Provide the [X, Y] coordinate of the cell's center where the given text is located.  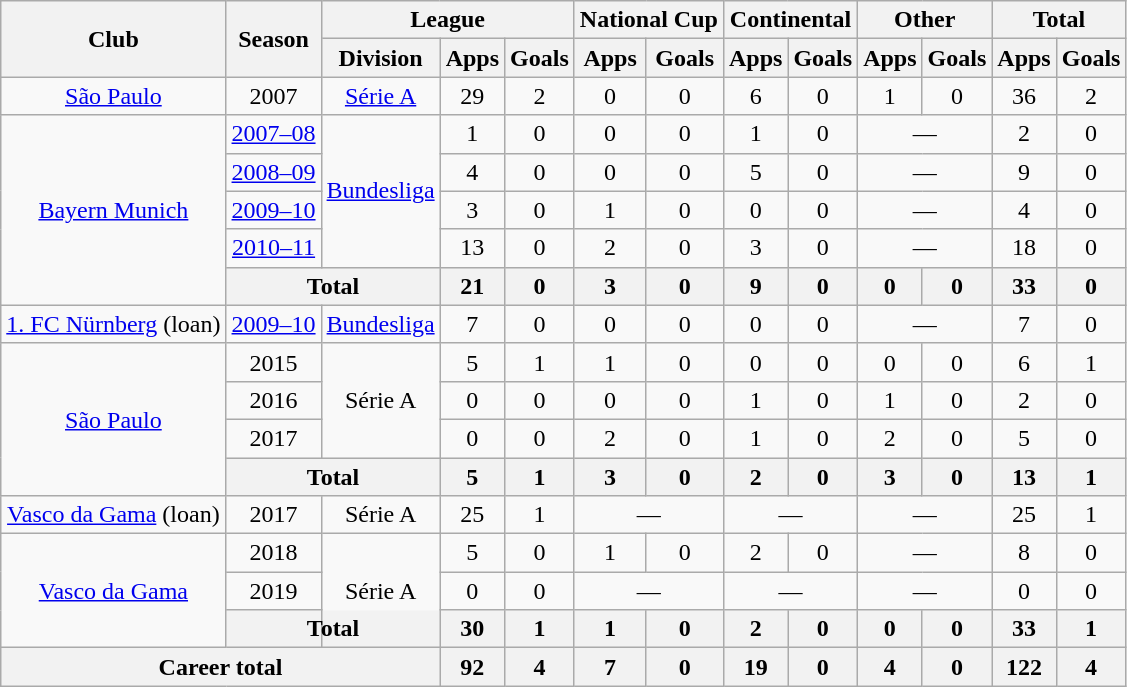
2015 [274, 362]
29 [472, 96]
National Cup [648, 20]
Other [925, 20]
2016 [274, 400]
2007 [274, 96]
8 [1024, 553]
Division [380, 58]
Club [114, 39]
36 [1024, 96]
18 [1024, 248]
1. FC Nürnberg (loan) [114, 324]
Vasco da Gama (loan) [114, 515]
19 [755, 667]
122 [1024, 667]
Vasco da Gama [114, 591]
Career total [220, 667]
21 [472, 286]
Season [274, 39]
League [448, 20]
30 [472, 629]
2018 [274, 553]
2019 [274, 591]
Continental [790, 20]
2007–08 [274, 134]
2008–09 [274, 172]
2010–11 [274, 248]
92 [472, 667]
Bayern Munich [114, 210]
